Detect which cell encompasses the target text, then output its (X, Y) center coordinate. 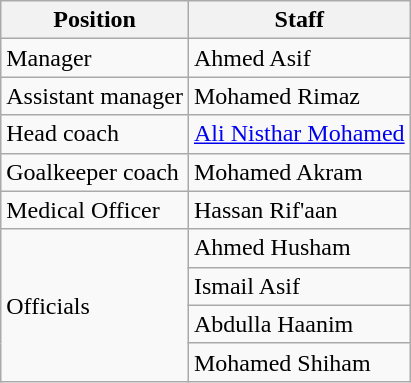
Hassan Rif'aan (299, 210)
Ali Nisthar Mohamed (299, 134)
Mohamed Shiham (299, 362)
Abdulla Haanim (299, 324)
Goalkeeper coach (95, 172)
Medical Officer (95, 210)
Ahmed Asif (299, 58)
Head coach (95, 134)
Ismail Asif (299, 286)
Mohamed Rimaz (299, 96)
Staff (299, 20)
Mohamed Akram (299, 172)
Manager (95, 58)
Officials (95, 305)
Ahmed Husham (299, 248)
Position (95, 20)
Assistant manager (95, 96)
